Detect which cell encompasses the target text, then output its (X, Y) center coordinate. 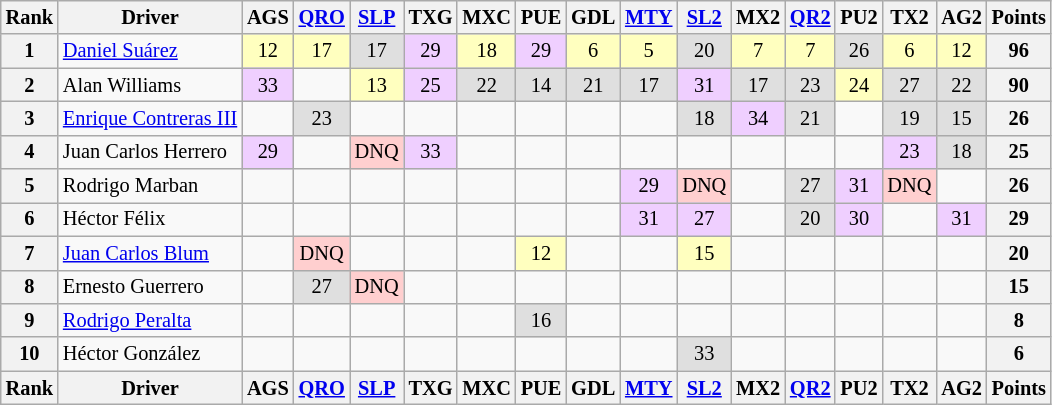
4 (30, 152)
9 (30, 320)
19 (909, 118)
2 (30, 85)
90 (1019, 85)
Héctor Félix (150, 219)
Héctor González (150, 354)
Alan Williams (150, 85)
10 (30, 354)
96 (1019, 51)
24 (858, 85)
Enrique Contreras III (150, 118)
16 (541, 320)
Rodrigo Marban (150, 186)
Juan Carlos Blum (150, 253)
14 (541, 85)
Juan Carlos Herrero (150, 152)
34 (758, 118)
3 (30, 118)
Rodrigo Peralta (150, 320)
Ernesto Guerrero (150, 287)
Daniel Suárez (150, 51)
30 (858, 219)
13 (377, 85)
1 (30, 51)
